Capture the cell that displays the provided text and extract its [x, y] central coordinate. 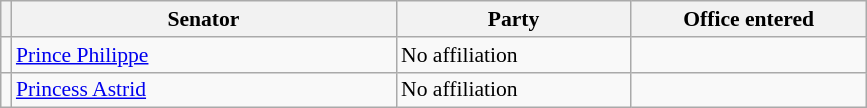
Princess Astrid [204, 90]
Senator [204, 19]
Party [514, 19]
Prince Philippe [204, 55]
Office entered [748, 19]
